Provide the (X, Y) coordinate of the cell's center where the given text is located.  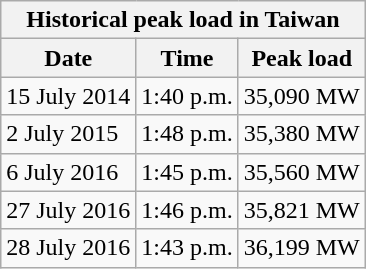
6 July 2016 (68, 172)
1:46 p.m. (187, 210)
Date (68, 58)
1:48 p.m. (187, 134)
1:43 p.m. (187, 248)
36,199 MW (302, 248)
Time (187, 58)
Peak load (302, 58)
35,090 MW (302, 96)
35,380 MW (302, 134)
28 July 2016 (68, 248)
15 July 2014 (68, 96)
1:45 p.m. (187, 172)
27 July 2016 (68, 210)
Historical peak load in Taiwan (184, 20)
35,560 MW (302, 172)
2 July 2015 (68, 134)
1:40 p.m. (187, 96)
35,821 MW (302, 210)
